Extract the [x, y] coordinate from the center of the cell holding the provided text.  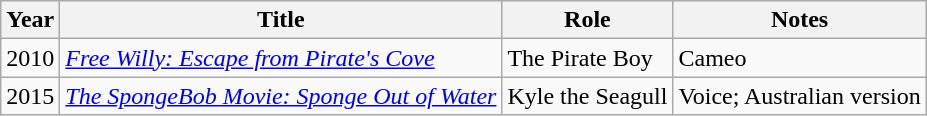
Notes [800, 20]
The SpongeBob Movie: Sponge Out of Water [281, 96]
The Pirate Boy [588, 58]
Title [281, 20]
Free Willy: Escape from Pirate's Cove [281, 58]
Kyle the Seagull [588, 96]
Voice; Australian version [800, 96]
Role [588, 20]
Year [30, 20]
2010 [30, 58]
Cameo [800, 58]
2015 [30, 96]
